Provide the (X, Y) coordinate of the cell's center where the given text is located.  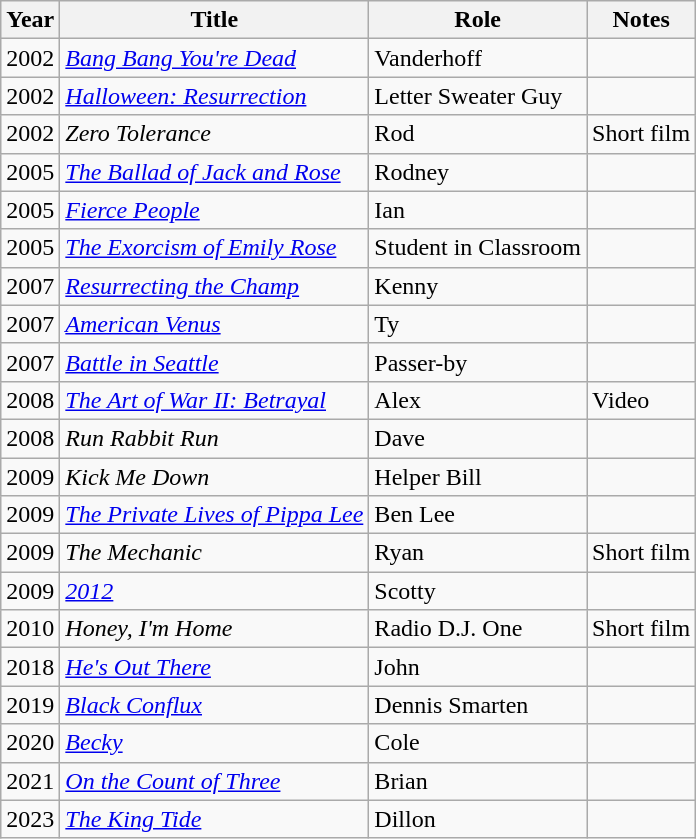
Dennis Smarten (478, 705)
Kick Me Down (214, 477)
He's Out There (214, 667)
2021 (30, 781)
2010 (30, 629)
Kenny (478, 286)
Year (30, 20)
John (478, 667)
Notes (642, 20)
The Exorcism of Emily Rose (214, 248)
Student in Classroom (478, 248)
Battle in Seattle (214, 362)
On the Count of Three (214, 781)
2019 (30, 705)
Role (478, 20)
2018 (30, 667)
Resurrecting the Champ (214, 286)
2020 (30, 743)
Fierce People (214, 210)
Black Conflux (214, 705)
Halloween: Resurrection (214, 96)
Rodney (478, 172)
2012 (214, 591)
Becky (214, 743)
The Art of War II: Betrayal (214, 400)
Run Rabbit Run (214, 438)
Dave (478, 438)
Ty (478, 324)
Brian (478, 781)
The King Tide (214, 819)
Title (214, 20)
Video (642, 400)
Honey, I'm Home (214, 629)
Alex (478, 400)
American Venus (214, 324)
2023 (30, 819)
Cole (478, 743)
The Ballad of Jack and Rose (214, 172)
Radio D.J. One (478, 629)
Letter Sweater Guy (478, 96)
Ryan (478, 553)
Helper Bill (478, 477)
Bang Bang You're Dead (214, 58)
Zero Tolerance (214, 134)
Passer-by (478, 362)
The Private Lives of Pippa Lee (214, 515)
Ian (478, 210)
Rod (478, 134)
The Mechanic (214, 553)
Ben Lee (478, 515)
Dillon (478, 819)
Scotty (478, 591)
Vanderhoff (478, 58)
